Search for the cell housing the specified text and yield its [x, y] center coordinate. 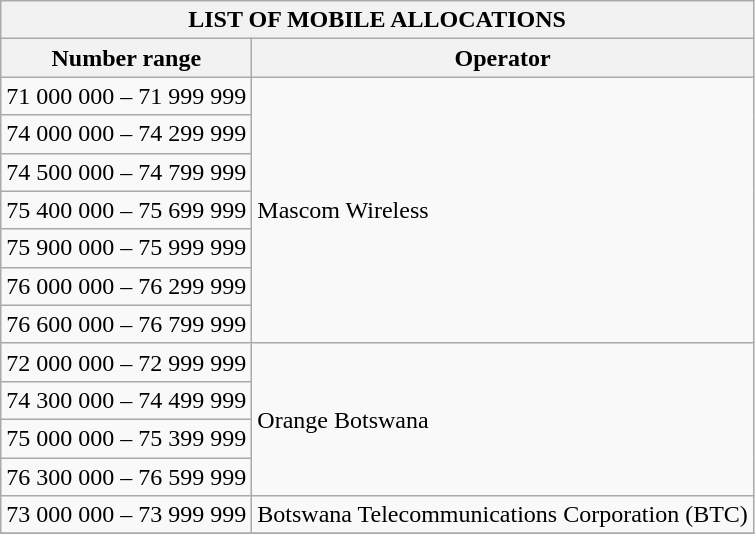
75 400 000 – 75 699 999 [126, 210]
Orange Botswana [503, 419]
74 000 000 – 74 299 999 [126, 134]
71 000 000 – 71 999 999 [126, 96]
Botswana Telecommunications Corporation (BTC) [503, 515]
Operator [503, 58]
76 600 000 – 76 799 999 [126, 324]
72 000 000 – 72 999 999 [126, 362]
LIST OF MOBILE ALLOCATIONS [378, 20]
76 300 000 – 76 599 999 [126, 477]
76 000 000 – 76 299 999 [126, 286]
75 000 000 – 75 399 999 [126, 438]
75 900 000 – 75 999 999 [126, 248]
73 000 000 – 73 999 999 [126, 515]
Mascom Wireless [503, 210]
74 300 000 – 74 499 999 [126, 400]
74 500 000 – 74 799 999 [126, 172]
Number range [126, 58]
